Return (X, Y) of the center of cell containing provided text 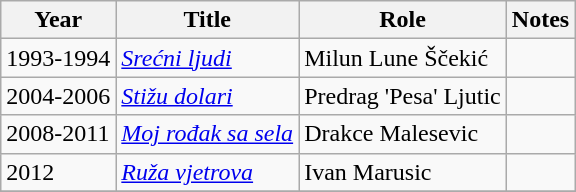
Milun Lune Ščekić (403, 58)
Moj rođak sa sela (208, 134)
Role (403, 20)
2008-2011 (58, 134)
Ivan Marusic (403, 172)
2012 (58, 172)
Stižu dolari (208, 96)
Predrag 'Pesa' Ljutic (403, 96)
Notes (540, 20)
Ruža vjetrova (208, 172)
Title (208, 20)
1993-1994 (58, 58)
Drakce Malesevic (403, 134)
Srećni ljudi (208, 58)
2004-2006 (58, 96)
Year (58, 20)
